Identify which cell holds the provided text, then report its [X, Y] central coordinate. 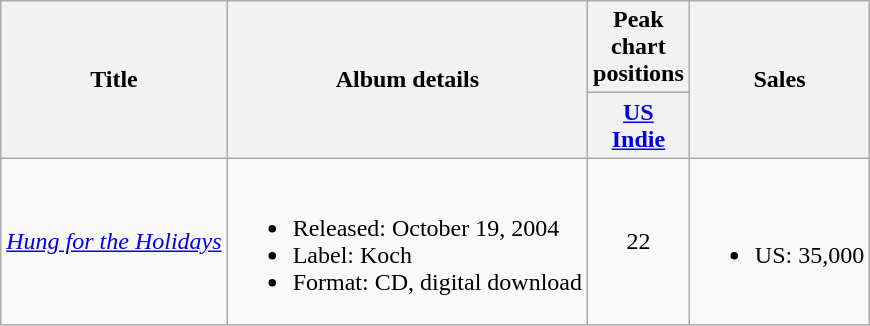
Hung for the Holidays [114, 242]
Title [114, 80]
Album details [407, 80]
Sales [779, 80]
USIndie [639, 126]
Released: October 19, 2004Label: KochFormat: CD, digital download [407, 242]
Peak chart positions [639, 47]
22 [639, 242]
US: 35,000 [779, 242]
